Output the [X, Y] coordinate of the center of the cell containing the given text.  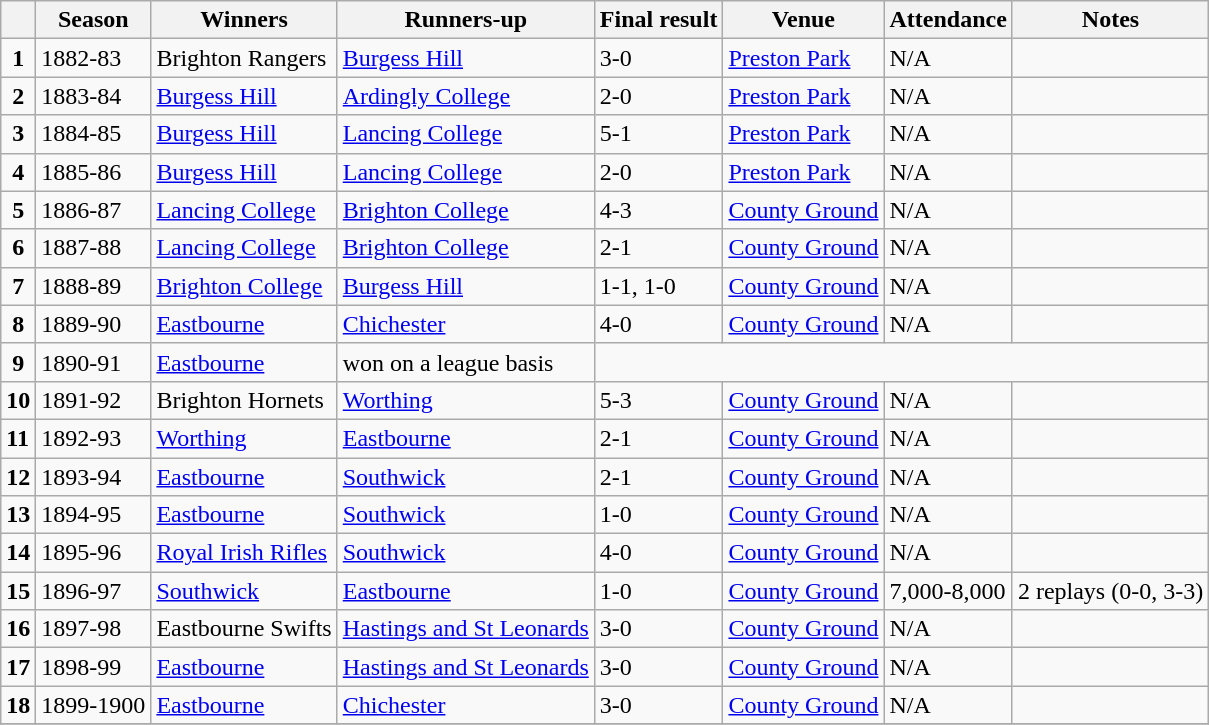
won on a league basis [466, 362]
16 [18, 629]
1895-96 [94, 553]
2 replays (0-0, 3-3) [1110, 591]
8 [18, 324]
1887-88 [94, 248]
5 [18, 210]
1898-99 [94, 667]
Royal Irish Rifles [244, 553]
1 [18, 58]
3 [18, 134]
Final result [658, 20]
4 [18, 172]
9 [18, 362]
Attendance [948, 20]
6 [18, 248]
1891-92 [94, 400]
12 [18, 477]
1892-93 [94, 438]
1893-94 [94, 477]
1896-97 [94, 591]
13 [18, 515]
1897-98 [94, 629]
11 [18, 438]
1-1, 1-0 [658, 286]
Winners [244, 20]
4-3 [658, 210]
Eastbourne Swifts [244, 629]
1894-95 [94, 515]
1886-87 [94, 210]
Notes [1110, 20]
1884-85 [94, 134]
Brighton Hornets [244, 400]
Brighton Rangers [244, 58]
1889-90 [94, 324]
18 [18, 705]
10 [18, 400]
14 [18, 553]
7,000-8,000 [948, 591]
1882-83 [94, 58]
1885-86 [94, 172]
1883-84 [94, 96]
Venue [804, 20]
15 [18, 591]
17 [18, 667]
Ardingly College [466, 96]
1888-89 [94, 286]
7 [18, 286]
Season [94, 20]
5-3 [658, 400]
Runners-up [466, 20]
1899-1900 [94, 705]
5-1 [658, 134]
1890-91 [94, 362]
2 [18, 96]
